Detect which cell encompasses the target text, then output its [X, Y] center coordinate. 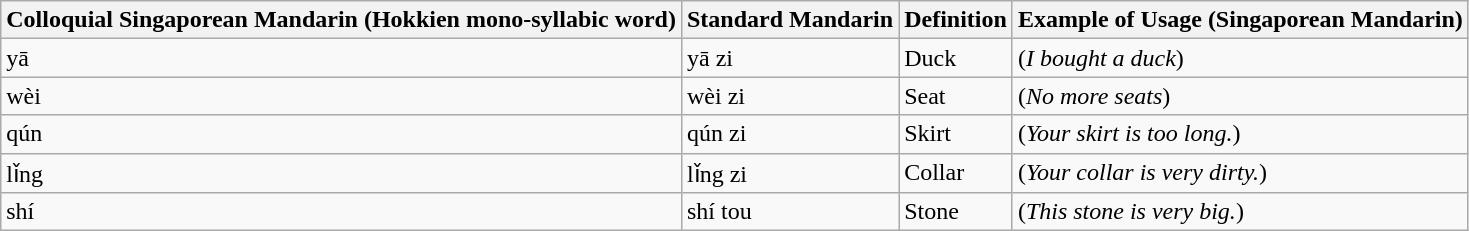
shí tou [790, 212]
Example of Usage (Singaporean Mandarin) [1240, 20]
(Your skirt is too long.) [1240, 134]
Standard Mandarin [790, 20]
Colloquial Singaporean Mandarin (Hokkien mono-syllabic word) [342, 20]
(This stone is very big.) [1240, 212]
(I bought a duck) [1240, 58]
yā [342, 58]
Duck [956, 58]
qún zi [790, 134]
(No more seats) [1240, 96]
shí [342, 212]
qún [342, 134]
Stone [956, 212]
(Your collar is very dirty.) [1240, 173]
Definition [956, 20]
Collar [956, 173]
wèi [342, 96]
Skirt [956, 134]
lǐng zi [790, 173]
lǐng [342, 173]
yā zi [790, 58]
wèi zi [790, 96]
Seat [956, 96]
